Identify which cell holds the provided text, then report its [X, Y] central coordinate. 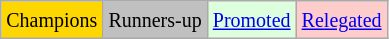
Relegated [342, 20]
Champions [52, 20]
Promoted [252, 20]
Runners-up [155, 20]
